Detect which cell encompasses the target text, then output its (x, y) center coordinate. 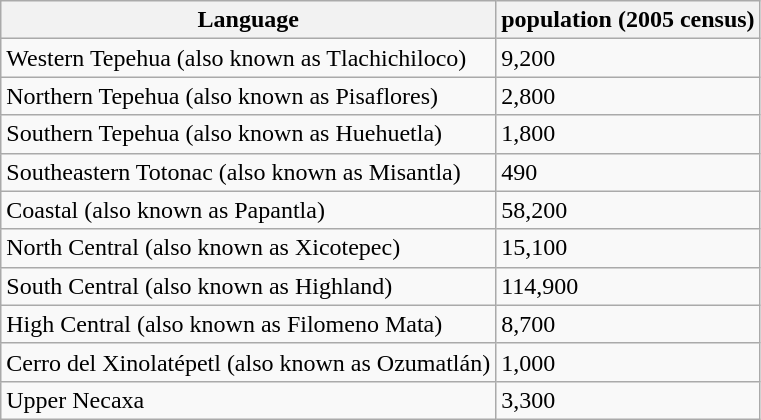
Southeastern Totonac (also known as Misantla) (248, 172)
Coastal (also known as Papantla) (248, 210)
3,300 (628, 400)
Language (248, 20)
High Central (also known as Filomeno Mata) (248, 324)
Western Tepehua (also known as Tlachichiloco) (248, 58)
Upper Necaxa (248, 400)
1,800 (628, 134)
15,100 (628, 248)
9,200 (628, 58)
58,200 (628, 210)
1,000 (628, 362)
Cerro del Xinolatépetl (also known as Ozumatlán) (248, 362)
North Central (also known as Xicotepec) (248, 248)
South Central (also known as Highland) (248, 286)
2,800 (628, 96)
Northern Tepehua (also known as Pisaflores) (248, 96)
Southern Tepehua (also known as Huehuetla) (248, 134)
8,700 (628, 324)
490 (628, 172)
population (2005 census) (628, 20)
114,900 (628, 286)
